Scan for the cell matching the given text and deliver its (x, y) coordinate at center. 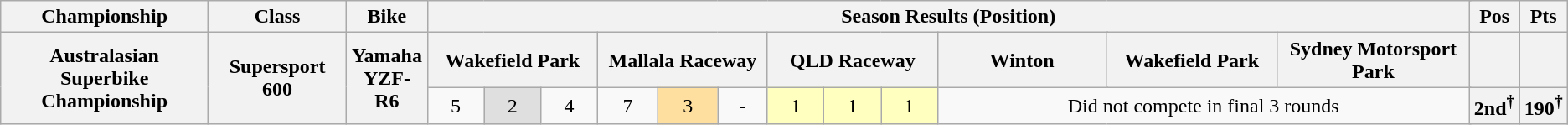
7 (628, 106)
Pts (1543, 17)
Bike (387, 17)
2nd† (1494, 106)
2 (513, 106)
3 (688, 106)
Winton (1022, 60)
Sydney Motorsport Park (1374, 60)
Yamaha YZF-R6 (387, 79)
5 (456, 106)
Did not compete in final 3 rounds (1203, 106)
Australasian Superbike Championship (105, 79)
Class (276, 17)
Championship (105, 17)
Pos (1494, 17)
- (742, 106)
Season Results (Position) (948, 17)
Supersport 600 (276, 79)
QLD Raceway (853, 60)
4 (570, 106)
190† (1543, 106)
Mallala Raceway (683, 60)
